Output the [X, Y] coordinate of the center of the cell containing the given text.  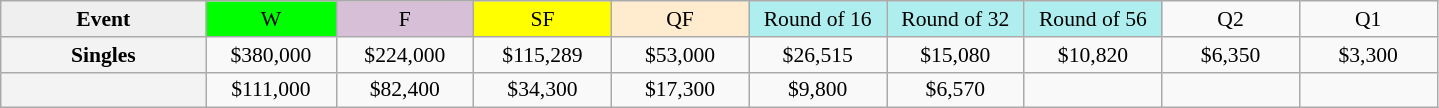
$17,300 [680, 90]
Singles [104, 55]
QF [680, 19]
$6,350 [1231, 55]
Q2 [1231, 19]
$82,400 [405, 90]
$15,080 [955, 55]
Round of 16 [818, 19]
$10,820 [1093, 55]
Round of 56 [1093, 19]
$6,570 [955, 90]
Round of 32 [955, 19]
$224,000 [405, 55]
W [271, 19]
$34,300 [543, 90]
$3,300 [1368, 55]
$53,000 [680, 55]
$115,289 [543, 55]
$26,515 [818, 55]
$9,800 [818, 90]
F [405, 19]
$380,000 [271, 55]
$111,000 [271, 90]
Q1 [1368, 19]
SF [543, 19]
Event [104, 19]
